Scan for the cell matching the given text and deliver its [x, y] coordinate at center. 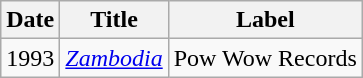
Pow Wow Records [265, 58]
Label [265, 20]
Title [114, 20]
1993 [30, 58]
Date [30, 20]
Zambodia [114, 58]
